Search for the cell housing the specified text and yield its (X, Y) center coordinate. 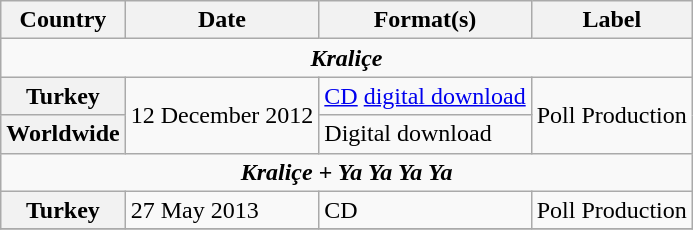
Kraliçe (347, 58)
CD digital download (425, 96)
27 May 2013 (222, 210)
CD (425, 210)
Label (612, 20)
Format(s) (425, 20)
12 December 2012 (222, 115)
Worldwide (63, 134)
Country (63, 20)
Digital download (425, 134)
Kraliçe + Ya Ya Ya Ya (347, 172)
Date (222, 20)
